Capture the cell that displays the provided text and extract its (X, Y) central coordinate. 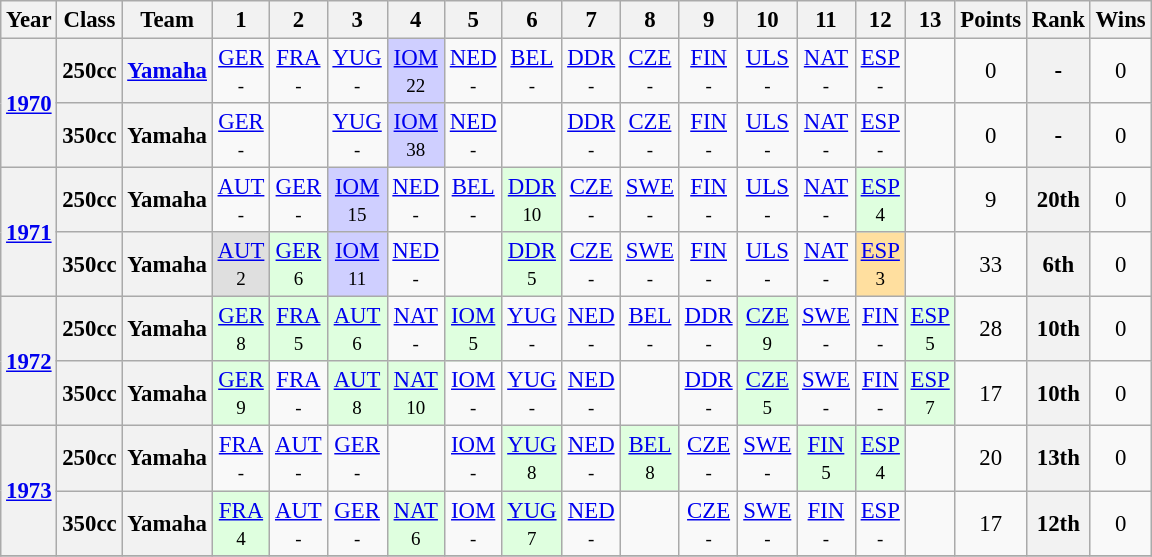
ESP3 (880, 264)
1973 (29, 490)
Points (990, 20)
12th (1058, 524)
1972 (29, 362)
5 (472, 20)
FIN5 (826, 458)
IOM11 (357, 264)
2 (298, 20)
Year (29, 20)
6 (532, 20)
4 (416, 20)
IOM38 (416, 136)
DDR5 (532, 264)
8 (650, 20)
NAT6 (416, 524)
6th (1058, 264)
NAT10 (416, 394)
1 (240, 20)
7 (592, 20)
10 (768, 20)
CZE9 (768, 330)
BEL8 (650, 458)
FRA5 (298, 330)
13 (930, 20)
ESP7 (930, 394)
1970 (29, 104)
20th (1058, 200)
Class (90, 20)
GER8 (240, 330)
FRA4 (240, 524)
AUT2 (240, 264)
IOM22 (416, 72)
IOM5 (472, 330)
33 (990, 264)
YUG8 (532, 458)
12 (880, 20)
1971 (29, 232)
Rank (1058, 20)
20 (990, 458)
YUG7 (532, 524)
3 (357, 20)
Wins (1120, 20)
AUT6 (357, 330)
28 (990, 330)
AUT8 (357, 394)
GER9 (240, 394)
DDR10 (532, 200)
ESP5 (930, 330)
13th (1058, 458)
CZE5 (768, 394)
Team (167, 20)
IOM15 (357, 200)
11 (826, 20)
GER6 (298, 264)
